For the text-containing cell, return its midpoint in (X, Y) coordinate format. 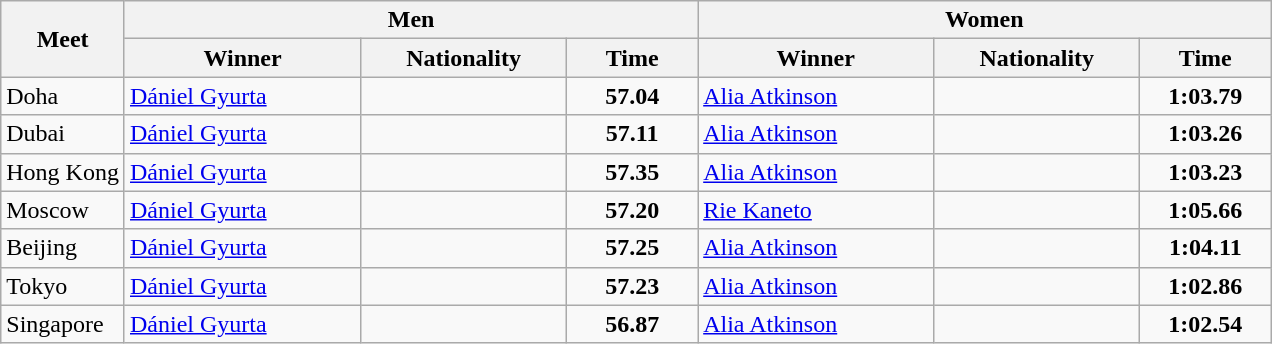
Meet (63, 39)
57.25 (632, 248)
Moscow (63, 210)
Hong Kong (63, 172)
1:02.86 (1206, 286)
57.04 (632, 96)
1:04.11 (1206, 248)
Dubai (63, 134)
Beijing (63, 248)
57.23 (632, 286)
Rie Kaneto (816, 210)
1:03.23 (1206, 172)
1:05.66 (1206, 210)
57.35 (632, 172)
Tokyo (63, 286)
1:03.79 (1206, 96)
Doha (63, 96)
57.20 (632, 210)
Singapore (63, 324)
1:03.26 (1206, 134)
Women (984, 20)
57.11 (632, 134)
1:02.54 (1206, 324)
Men (410, 20)
56.87 (632, 324)
